Search for the cell housing the specified text and yield its (x, y) center coordinate. 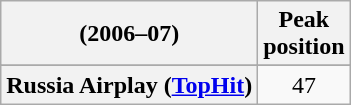
(2006–07) (130, 34)
Russia Airplay (TopHit) (130, 85)
47 (304, 85)
Peakposition (304, 34)
